Return the [X, Y] coordinate for the center point of the cell that contains the specified text.  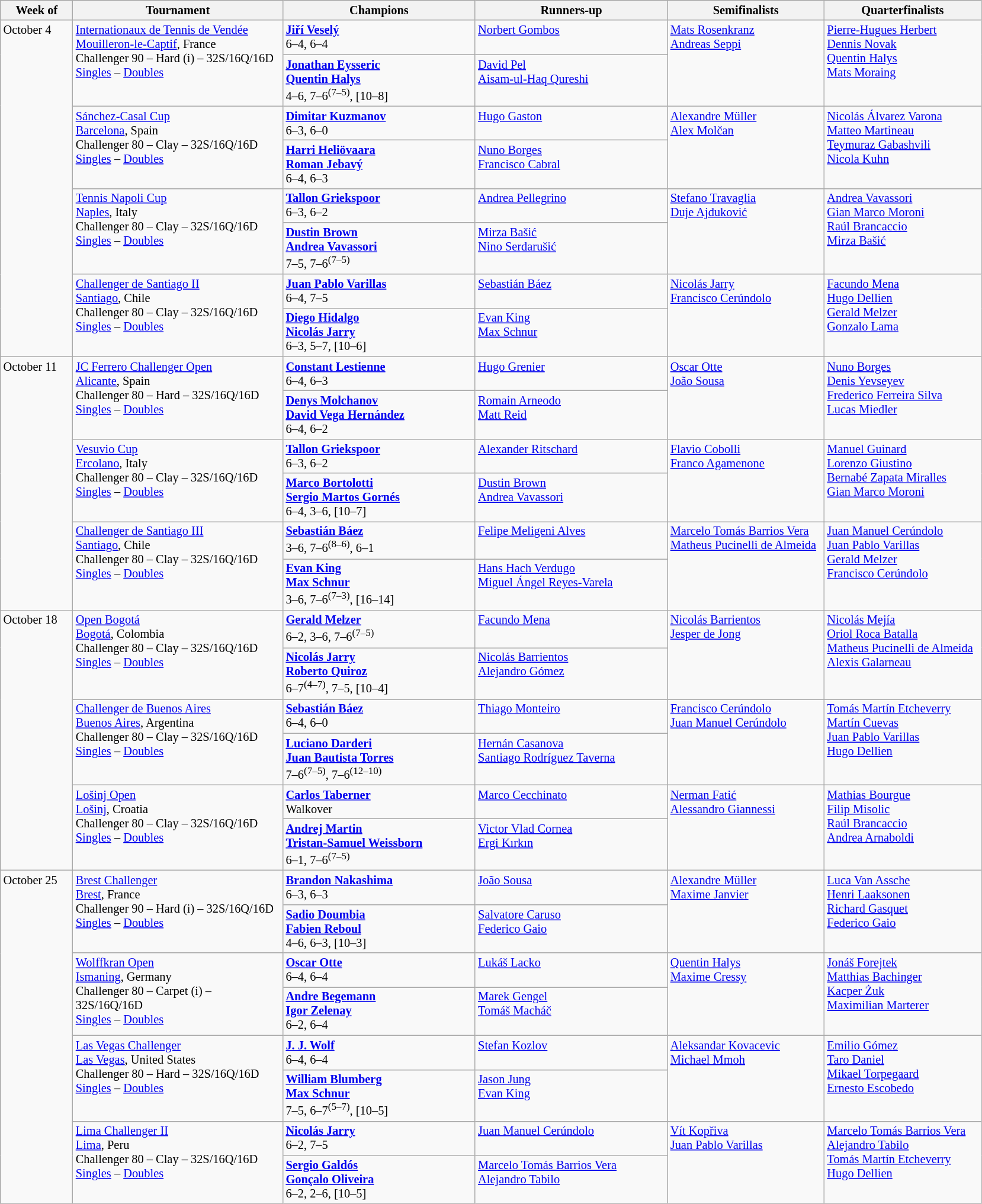
Stefan Kozlov [571, 1052]
Jonathan Eysseric Quentin Halys4–6, 7–6(7–5), [10–8] [379, 81]
Alexander Ritschard [571, 456]
Sebastián Báez6–4, 6–0 [379, 716]
Semifinalists [746, 10]
Vesuvio CupErcolano, Italy Challenger 80 – Clay – 32S/16Q/16DSingles – Doubles [178, 480]
Nicolás Barrientos Alejandro Gómez [571, 673]
Marcelo Tomás Barrios Vera Matheus Pucinelli de Almeida [746, 566]
Stefano Travaglia Duje Ajduković [746, 231]
Runners-up [571, 10]
Week of [37, 10]
Mathias Bourgue Filip Misolic Raúl Brancaccio Andrea Arnaboldi [903, 828]
Internationaux de Tennis de VendéeMouilleron-le-Captif, France Challenger 90 – Hard (i) – 32S/16Q/16DSingles – Doubles [178, 63]
Oscar Otte João Sousa [746, 398]
Andrej Martin Tristan-Samuel Weissborn6–1, 7–6(7–5) [379, 845]
Tennis Napoli CupNaples, Italy Challenger 80 – Clay – 32S/16Q/16DSingles – Doubles [178, 231]
Felipe Meligeni Alves [571, 540]
Hans Hach Verdugo Miguel Ángel Reyes-Varela [571, 584]
Jiří Veselý6–4, 6–4 [379, 37]
October 4 [37, 188]
Juan Manuel Cerúndolo Juan Pablo Varillas Gerald Melzer Francisco Cerúndolo [903, 566]
October 18 [37, 740]
Marco Bortolotti Sergio Martos Gornés6–4, 3–6, [10–7] [379, 497]
Nicolás Jarry Francisco Cerúndolo [746, 315]
Gerald Melzer6–2, 3–6, 7–6(7–5) [379, 629]
Constant Lestienne6–4, 6–3 [379, 374]
Thiago Monteiro [571, 716]
Luciano Darderi Juan Bautista Torres7–6(7–5), 7–6(12–10) [379, 759]
Challenger de Santiago IIISantiago, Chile Challenger 80 – Clay – 32S/16Q/16DSingles – Doubles [178, 566]
Jason Jung Evan King [571, 1096]
Marek Gengel Tomáš Macháč [571, 1011]
Sadio Doumbia Fabien Reboul4–6, 6–3, [10–3] [379, 929]
Nicolás Álvarez Varona Matteo Martineau Teymuraz Gabashvili Nicola Kuhn [903, 147]
Jonáš Forejtek Matthias Bachinger Kacper Żuk Maximilian Marterer [903, 994]
Dustin Brown Andrea Vavassori7–5, 7–6(7–5) [379, 249]
Open BogotáBogotá, Colombia Challenger 80 – Clay – 32S/16Q/16DSingles – Doubles [178, 654]
Facundo Mena Hugo Dellien Gerald Melzer Gonzalo Lama [903, 315]
Juan Pablo Varillas6–4, 7–5 [379, 291]
David Pel Aisam-ul-Haq Qureshi [571, 81]
William Blumberg Max Schnur7–5, 6–7(5–7), [10–5] [379, 1096]
Sebastián Báez [571, 291]
Denys Molchanov David Vega Hernández6–4, 6–2 [379, 415]
Evan King Max Schnur [571, 332]
Carlos TabernerWalkover [379, 802]
Marcelo Tomás Barrios Vera Alejandro Tabilo [571, 1179]
Alexandre Müller Alex Molčan [746, 147]
Vít Kopřiva Juan Pablo Varillas [746, 1162]
Juan Manuel Cerúndolo [571, 1138]
Nicolás Jarry6–2, 7–5 [379, 1138]
Brest ChallengerBrest, France Challenger 90 – Hard (i) – 32S/16Q/16DSingles – Doubles [178, 912]
Nicolás Mejía Oriol Roca Batalla Matheus Pucinelli de Almeida Alexis Galarneau [903, 654]
Evan King Max Schnur3–6, 7–6(7–3), [16–14] [379, 584]
Andrea Vavassori Gian Marco Moroni Raúl Brancaccio Mirza Bašić [903, 231]
Luca Van Assche Henri Laaksonen Richard Gasquet Federico Gaio [903, 912]
Dustin Brown Andrea Vavassori [571, 497]
Mats Rosenkranz Andreas Seppi [746, 63]
Wolffkran OpenIsmaning, Germany Challenger 80 – Carpet (i) – 32S/16Q/16DSingles – Doubles [178, 994]
Nerman Fatić Alessandro Giannessi [746, 828]
Victor Vlad Cornea Ergi Kırkın [571, 845]
Pierre-Hugues Herbert Dennis Novak Quentin Halys Mats Moraing [903, 63]
Facundo Mena [571, 629]
Hugo Grenier [571, 374]
Lukáš Lacko [571, 970]
Nicolás Jarry Roberto Quiroz6–7(4–7), 7–5, [10–4] [379, 673]
Diego Hidalgo Nicolás Jarry6–3, 5–7, [10–6] [379, 332]
Champions [379, 10]
Lošinj OpenLošinj, Croatia Challenger 80 – Clay – 32S/16Q/16DSingles – Doubles [178, 828]
October 25 [37, 1038]
Flavio Cobolli Franco Agamenone [746, 480]
Marco Cecchinato [571, 802]
Nicolás Barrientos Jesper de Jong [746, 654]
Harri Heliövaara Roman Jebavý6–4, 6–3 [379, 164]
Andre Begemann Igor Zelenay6–2, 6–4 [379, 1011]
Tournament [178, 10]
Challenger de Buenos AiresBuenos Aires, Argentina Challenger 80 – Clay – 32S/16Q/16DSingles – Doubles [178, 741]
Emilio Gómez Taro Daniel Mikael Torpegaard Ernesto Escobedo [903, 1078]
Las Vegas ChallengerLas Vegas, United States Challenger 80 – Hard – 32S/16Q/16DSingles – Doubles [178, 1078]
Quentin Halys Maxime Cressy [746, 994]
Nuno Borges Francisco Cabral [571, 164]
Marcelo Tomás Barrios Vera Alejandro Tabilo Tomás Martín Etcheverry Hugo Dellien [903, 1162]
JC Ferrero Challenger OpenAlicante, Spain Challenger 80 – Hard – 32S/16Q/16DSingles – Doubles [178, 398]
Challenger de Santiago IISantiago, Chile Challenger 80 – Clay – 32S/16Q/16DSingles – Doubles [178, 315]
Mirza Bašić Nino Serdarušić [571, 249]
J. J. Wolf6–4, 6–4 [379, 1052]
Alexandre Müller Maxime Janvier [746, 912]
Lima Challenger IILima, Peru Challenger 80 – Clay – 32S/16Q/16DSingles – Doubles [178, 1162]
Hugo Gaston [571, 123]
Romain Arneodo Matt Reid [571, 415]
Brandon Nakashima6–3, 6–3 [379, 888]
Andrea Pellegrino [571, 206]
João Sousa [571, 888]
Quarterfinalists [903, 10]
Sergio Galdós Gonçalo Oliveira6–2, 2–6, [10–5] [379, 1179]
Salvatore Caruso Federico Gaio [571, 929]
Nuno Borges Denis Yevseyev Frederico Ferreira Silva Lucas Miedler [903, 398]
Sánchez-Casal CupBarcelona, Spain Challenger 80 – Clay – 32S/16Q/16DSingles – Doubles [178, 147]
Hernán Casanova Santiago Rodríguez Taverna [571, 759]
Tomás Martín Etcheverry Martín Cuevas Juan Pablo Varillas Hugo Dellien [903, 741]
Francisco Cerúndolo Juan Manuel Cerúndolo [746, 741]
Oscar Otte6–4, 6–4 [379, 970]
Dimitar Kuzmanov6–3, 6–0 [379, 123]
October 11 [37, 483]
Manuel Guinard Lorenzo Giustino Bernabé Zapata Miralles Gian Marco Moroni [903, 480]
Norbert Gombos [571, 37]
Sebastián Báez3–6, 7–6(8–6), 6–1 [379, 540]
Aleksandar Kovacevic Michael Mmoh [746, 1078]
